Provide the [x, y] coordinate of the cell's center where the given text is located.  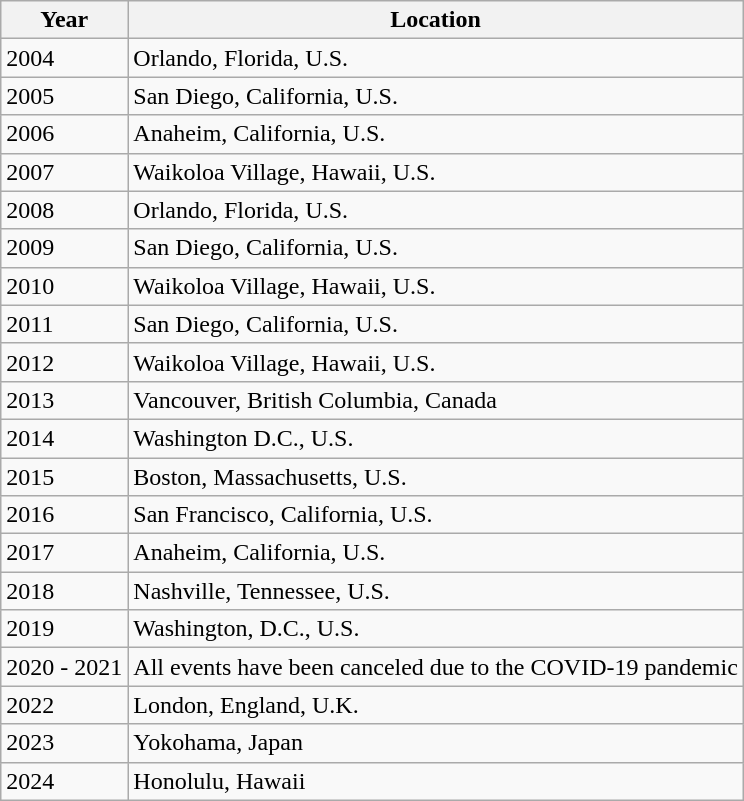
2009 [64, 248]
Year [64, 20]
2023 [64, 743]
2013 [64, 400]
2012 [64, 362]
Washington D.C., U.S. [436, 438]
2008 [64, 210]
2017 [64, 553]
2011 [64, 324]
2018 [64, 591]
Yokohama, Japan [436, 743]
London, England, U.K. [436, 705]
Boston, Massachusetts, U.S. [436, 477]
2024 [64, 781]
2019 [64, 629]
Honolulu, Hawaii [436, 781]
Vancouver, British Columbia, Canada [436, 400]
2016 [64, 515]
2014 [64, 438]
2004 [64, 58]
2006 [64, 134]
Nashville, Tennessee, U.S. [436, 591]
2010 [64, 286]
2005 [64, 96]
Location [436, 20]
Washington, D.C., U.S. [436, 629]
All events have been canceled due to the COVID-19 pandemic [436, 667]
2022 [64, 705]
San Francisco, California, U.S. [436, 515]
2007 [64, 172]
2015 [64, 477]
2020 - 2021 [64, 667]
